For the text-containing cell, return its midpoint in [x, y] coordinate format. 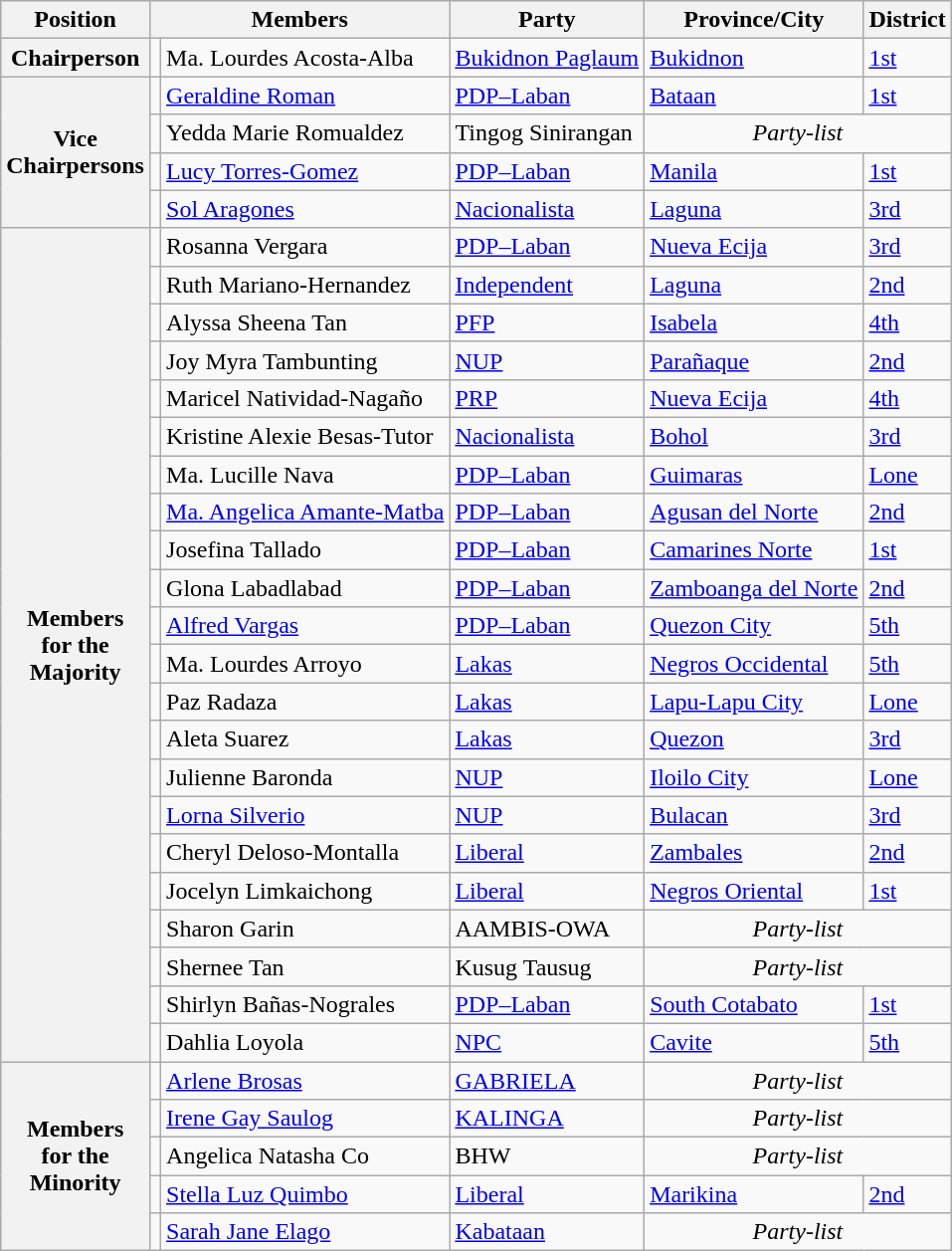
Julienne Baronda [305, 777]
Ma. Lourdes Arroyo [305, 664]
KALINGA [547, 1119]
Bohol [754, 436]
Membersfor theMinority [76, 1155]
Maricel Natividad-Nagaño [305, 398]
Alyssa Sheena Tan [305, 322]
Negros Oriental [754, 891]
Glona Labadlabad [305, 588]
Ma. Lourdes Acosta-Alba [305, 58]
Cheryl Deloso-Montalla [305, 853]
Geraldine Roman [305, 96]
Paz Radaza [305, 702]
Iloilo City [754, 777]
Rosanna Vergara [305, 247]
Marikina [754, 1194]
Bulacan [754, 815]
Negros Occidental [754, 664]
Ruth Mariano-Hernandez [305, 285]
Isabela [754, 322]
Cavite [754, 1042]
Membersfor theMajority [76, 645]
Chairperson [76, 58]
Lorna Silverio [305, 815]
Angelica Natasha Co [305, 1156]
Sharon Garin [305, 929]
Tingog Sinirangan [547, 133]
Lucy Torres-Gomez [305, 171]
Province/City [754, 20]
Quezon [754, 739]
Kabataan [547, 1232]
PFP [547, 322]
Agusan del Norte [754, 513]
Zambales [754, 853]
Bukidnon Paglaum [547, 58]
Camarines Norte [754, 550]
Aleta Suarez [305, 739]
Independent [547, 285]
PRP [547, 398]
Shirlyn Bañas-Nograles [305, 1004]
Jocelyn Limkaichong [305, 891]
Irene Gay Saulog [305, 1119]
BHW [547, 1156]
Manila [754, 171]
Members [298, 20]
Alfred Vargas [305, 626]
Guimaras [754, 475]
Kusug Tausug [547, 966]
NPC [547, 1042]
Joy Myra Tambunting [305, 360]
Kristine Alexie Besas-Tutor [305, 436]
Josefina Tallado [305, 550]
Zamboanga del Norte [754, 588]
South Cotabato [754, 1004]
Yedda Marie Romualdez [305, 133]
Position [76, 20]
Party [547, 20]
Arlene Brosas [305, 1080]
Parañaque [754, 360]
Shernee Tan [305, 966]
ViceChairpersons [76, 152]
Bukidnon [754, 58]
District [907, 20]
Sarah Jane Elago [305, 1232]
Sol Aragones [305, 209]
Dahlia Loyola [305, 1042]
Stella Luz Quimbo [305, 1194]
Bataan [754, 96]
Ma. Angelica Amante-Matba [305, 513]
Lapu-Lapu City [754, 702]
AAMBIS-OWA [547, 929]
GABRIELA [547, 1080]
Quezon City [754, 626]
Ma. Lucille Nava [305, 475]
